Locate the cell with the specified text and output its [X, Y] center coordinate. 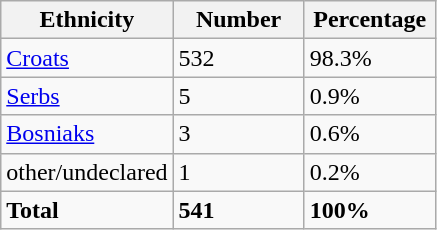
98.3% [370, 58]
Serbs [87, 96]
Total [87, 210]
Bosniaks [87, 134]
Number [238, 20]
Percentage [370, 20]
532 [238, 58]
other/undeclared [87, 172]
3 [238, 134]
541 [238, 210]
0.9% [370, 96]
1 [238, 172]
Croats [87, 58]
Ethnicity [87, 20]
100% [370, 210]
5 [238, 96]
0.6% [370, 134]
0.2% [370, 172]
